Output the [X, Y] coordinate of the center of the cell containing the given text.  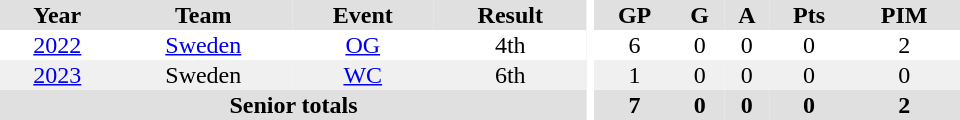
6 [635, 45]
Year [58, 15]
4th [511, 45]
7 [635, 105]
A [747, 15]
GP [635, 15]
G [700, 15]
2023 [58, 75]
2022 [58, 45]
Event [363, 15]
Team [204, 15]
Pts [810, 15]
1 [635, 75]
PIM [904, 15]
6th [511, 75]
Result [511, 15]
WC [363, 75]
Senior totals [294, 105]
OG [363, 45]
